Provide the (x, y) coordinate of the cell's center where the given text is located.  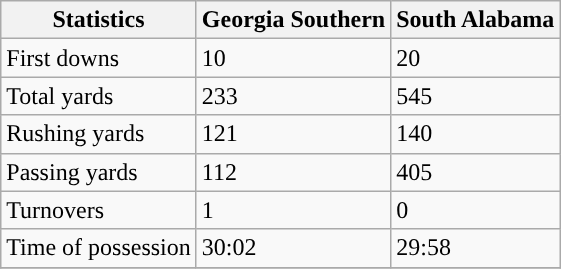
Passing yards (99, 172)
545 (476, 96)
233 (293, 96)
10 (293, 58)
Statistics (99, 20)
Georgia Southern (293, 20)
Turnovers (99, 210)
Total yards (99, 96)
0 (476, 210)
First downs (99, 58)
112 (293, 172)
140 (476, 134)
Rushing yards (99, 134)
405 (476, 172)
20 (476, 58)
Time of possession (99, 248)
1 (293, 210)
121 (293, 134)
South Alabama (476, 20)
29:58 (476, 248)
30:02 (293, 248)
